Find where the given text appears and provide that cell's center as (x, y) coordinate. 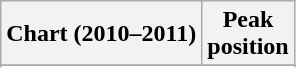
Chart (2010–2011) (102, 34)
Peak position (248, 34)
